Determine the (X, Y) coordinate at the center of the cell enclosing the given text.  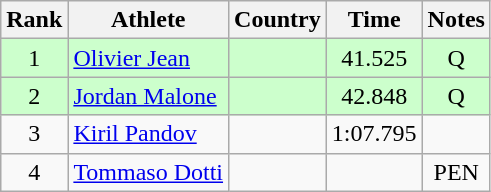
1 (34, 58)
PEN (456, 172)
Kiril Pandov (148, 134)
2 (34, 96)
4 (34, 172)
Jordan Malone (148, 96)
Time (374, 20)
1:07.795 (374, 134)
Tommaso Dotti (148, 172)
Olivier Jean (148, 58)
41.525 (374, 58)
3 (34, 134)
Rank (34, 20)
42.848 (374, 96)
Notes (456, 20)
Country (278, 20)
Athlete (148, 20)
